Extract the [X, Y] coordinate from the center of the cell holding the provided text.  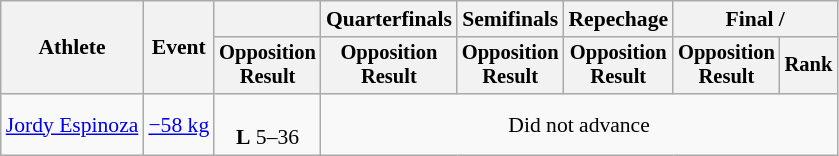
Semifinals [510, 19]
L 5–36 [268, 124]
Jordy Espinoza [72, 124]
Final / [755, 19]
Repechage [618, 19]
Event [178, 48]
Quarterfinals [389, 19]
Athlete [72, 48]
Did not advance [579, 124]
Rank [809, 66]
−58 kg [178, 124]
